Extract the (X, Y) coordinate from the center of the cell holding the provided text.  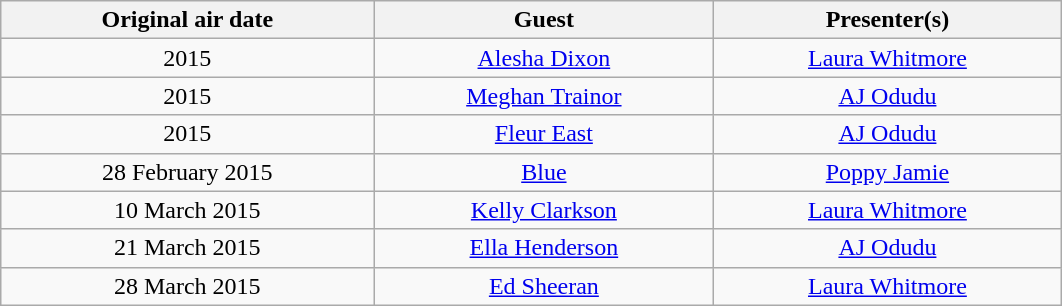
Fleur East (544, 134)
Blue (544, 172)
Original air date (188, 20)
28 February 2015 (188, 172)
Alesha Dixon (544, 58)
28 March 2015 (188, 286)
Meghan Trainor (544, 96)
Presenter(s) (888, 20)
Ella Henderson (544, 248)
Guest (544, 20)
Kelly Clarkson (544, 210)
10 March 2015 (188, 210)
Ed Sheeran (544, 286)
Poppy Jamie (888, 172)
21 March 2015 (188, 248)
